Return the [x, y] coordinate for the center point of the cell that contains the specified text.  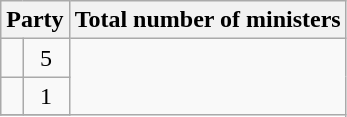
Total number of ministers [208, 20]
Party [35, 20]
5 [46, 58]
1 [46, 96]
